Scan for the cell matching the given text and deliver its (x, y) coordinate at center. 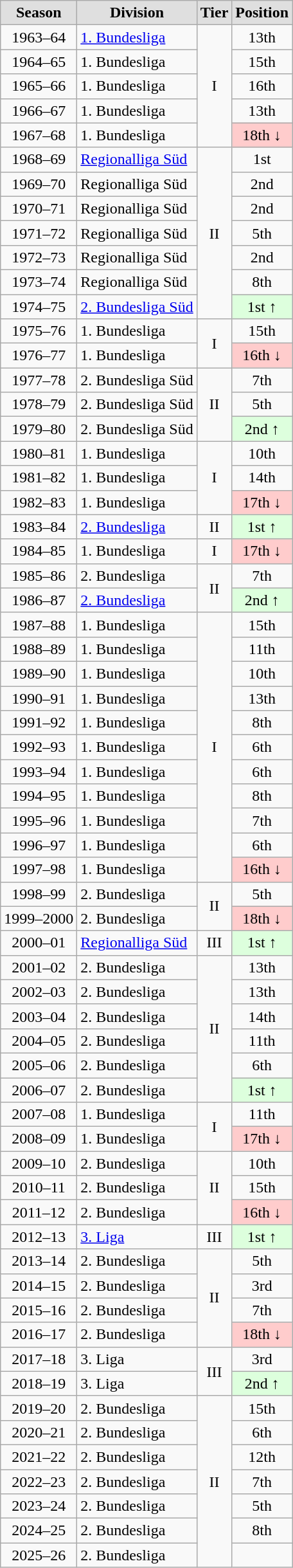
2006–07 (39, 1090)
2023–24 (39, 1506)
1986–87 (39, 600)
Season (39, 13)
2010–11 (39, 1188)
1st (262, 160)
2014–15 (39, 1286)
16th (262, 86)
1978–79 (39, 405)
1993–94 (39, 772)
2008–09 (39, 1139)
2025–26 (39, 1555)
1995–96 (39, 821)
2009–10 (39, 1163)
2004–05 (39, 1041)
2013–14 (39, 1261)
1976–77 (39, 356)
1965–66 (39, 86)
1981–82 (39, 478)
2022–23 (39, 1481)
2005–06 (39, 1065)
2024–25 (39, 1531)
1988–89 (39, 649)
1991–92 (39, 723)
12th (262, 1457)
1968–69 (39, 160)
1996–97 (39, 845)
1980–81 (39, 453)
1970–71 (39, 208)
1977–78 (39, 380)
Division (137, 13)
1971–72 (39, 233)
2003–04 (39, 1016)
1975–76 (39, 331)
1989–90 (39, 673)
1964–65 (39, 62)
1985–86 (39, 576)
2017–18 (39, 1359)
1987–88 (39, 624)
Tier (215, 13)
2015–16 (39, 1310)
1982–83 (39, 502)
1969–70 (39, 184)
2018–19 (39, 1383)
1990–91 (39, 698)
2016–17 (39, 1335)
1973–74 (39, 282)
2019–20 (39, 1408)
1966–67 (39, 111)
2020–21 (39, 1432)
2012–13 (39, 1237)
2001–02 (39, 967)
1999–2000 (39, 918)
1997–98 (39, 870)
1992–93 (39, 747)
1972–73 (39, 257)
1979–80 (39, 429)
1983–84 (39, 527)
1967–68 (39, 135)
1998–99 (39, 894)
2007–08 (39, 1115)
1963–64 (39, 37)
Position (262, 13)
1974–75 (39, 307)
2011–12 (39, 1212)
2021–22 (39, 1457)
1994–95 (39, 796)
1984–85 (39, 551)
2002–03 (39, 992)
2000–01 (39, 943)
